Capture the cell that displays the provided text and extract its [X, Y] central coordinate. 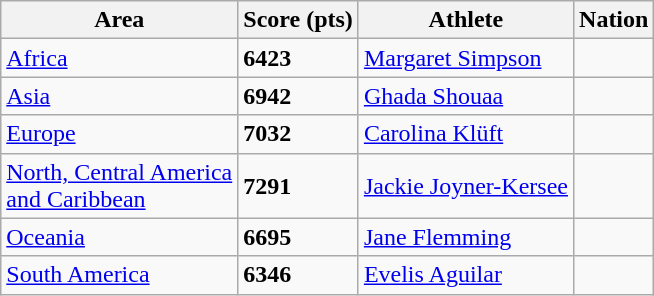
Carolina Klüft [466, 134]
Area [120, 20]
Africa [120, 58]
South America [120, 275]
Jane Flemming [466, 237]
7291 [298, 186]
Oceania [120, 237]
7032 [298, 134]
Nation [614, 20]
Margaret Simpson [466, 58]
North, Central America and Caribbean [120, 186]
Ghada Shouaa [466, 96]
Jackie Joyner-Kersee [466, 186]
6423 [298, 58]
6346 [298, 275]
6695 [298, 237]
6942 [298, 96]
Evelis Aguilar [466, 275]
Asia [120, 96]
Athlete [466, 20]
Europe [120, 134]
Score (pts) [298, 20]
